Determine the [x, y] coordinate at the center of the cell enclosing the given text.  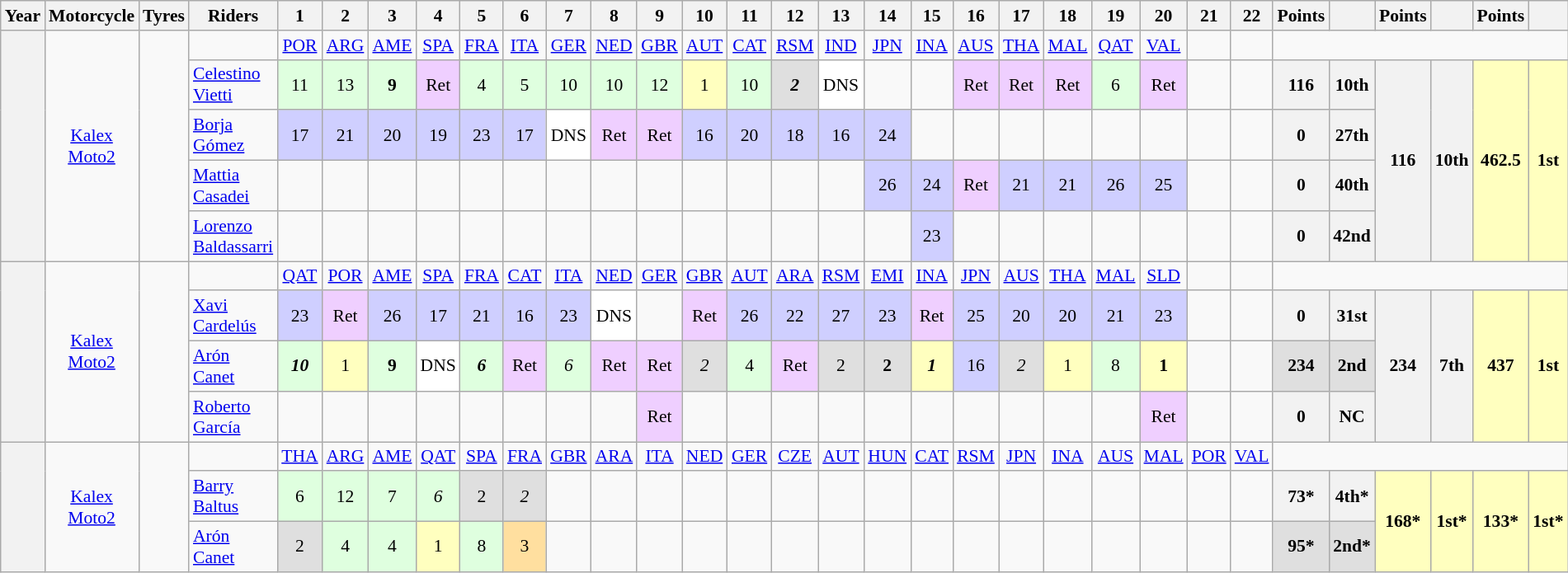
CZE [795, 457]
133* [1501, 522]
NC [1352, 417]
Celestino Vietti [233, 84]
7th [1452, 366]
IND [841, 45]
HUN [888, 457]
Motorcycle [92, 16]
437 [1501, 366]
Xavi Cardelús [233, 317]
14 [888, 16]
Tyres [163, 16]
Barry Baltus [233, 496]
Mattia Casadei [233, 186]
4th* [1352, 496]
27th [1352, 135]
SLD [1164, 276]
Borja Gómez [233, 135]
Year [23, 16]
40th [1352, 186]
42nd [1352, 236]
168* [1403, 522]
15 [932, 16]
EMI [888, 276]
73* [1301, 496]
2nd [1352, 366]
Lorenzo Baldassarri [233, 236]
95* [1301, 547]
Roberto García [233, 417]
2nd* [1352, 547]
462.5 [1501, 160]
31st [1352, 317]
Riders [233, 16]
27 [841, 317]
